Provide the [x, y] coordinate of the cell's center where the given text is located.  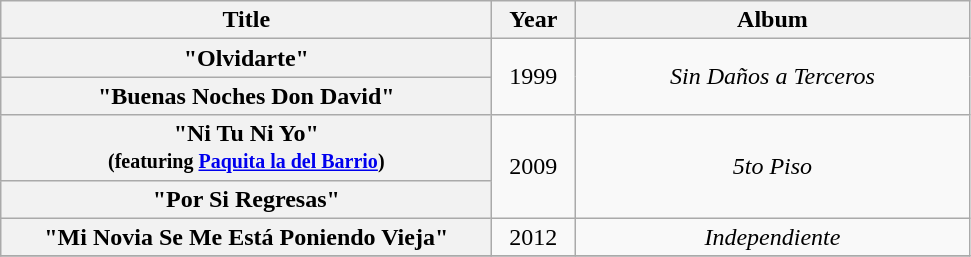
"Mi Novia Se Me Está Poniendo Vieja" [246, 237]
"Por Si Regresas" [246, 199]
Independiente [772, 237]
Title [246, 20]
Year [534, 20]
"Olvidarte" [246, 58]
1999 [534, 77]
"Buenas Noches Don David" [246, 96]
2009 [534, 166]
Album [772, 20]
2012 [534, 237]
"Ni Tu Ni Yo" (featuring Paquita la del Barrio) [246, 148]
Sin Daños a Terceros [772, 77]
5to Piso [772, 166]
